Scan for the cell matching the given text and deliver its [X, Y] coordinate at center. 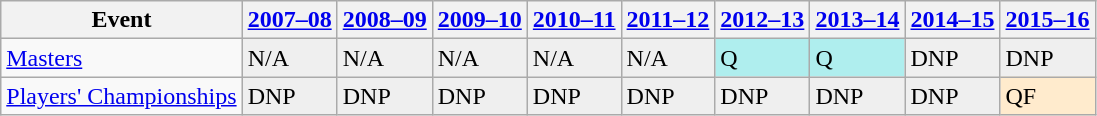
2011–12 [668, 20]
2010–11 [574, 20]
2013–14 [858, 20]
2015–16 [1048, 20]
Players' Championships [122, 96]
2007–08 [290, 20]
2012–13 [762, 20]
Event [122, 20]
2009–10 [480, 20]
QF [1048, 96]
Masters [122, 58]
2008–09 [384, 20]
2014–15 [952, 20]
